Locate the cell with the specified text and output its (x, y) center coordinate. 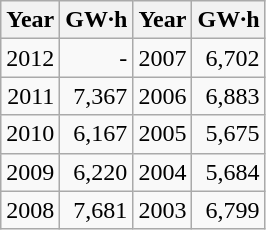
2006 (162, 96)
6,883 (228, 96)
5,684 (228, 172)
2009 (30, 172)
7,367 (96, 96)
2010 (30, 134)
6,220 (96, 172)
2011 (30, 96)
2003 (162, 210)
6,799 (228, 210)
2012 (30, 58)
2008 (30, 210)
7,681 (96, 210)
2007 (162, 58)
5,675 (228, 134)
- (96, 58)
2005 (162, 134)
6,167 (96, 134)
2004 (162, 172)
6,702 (228, 58)
